Find where the given text appears and provide that cell's center as (x, y) coordinate. 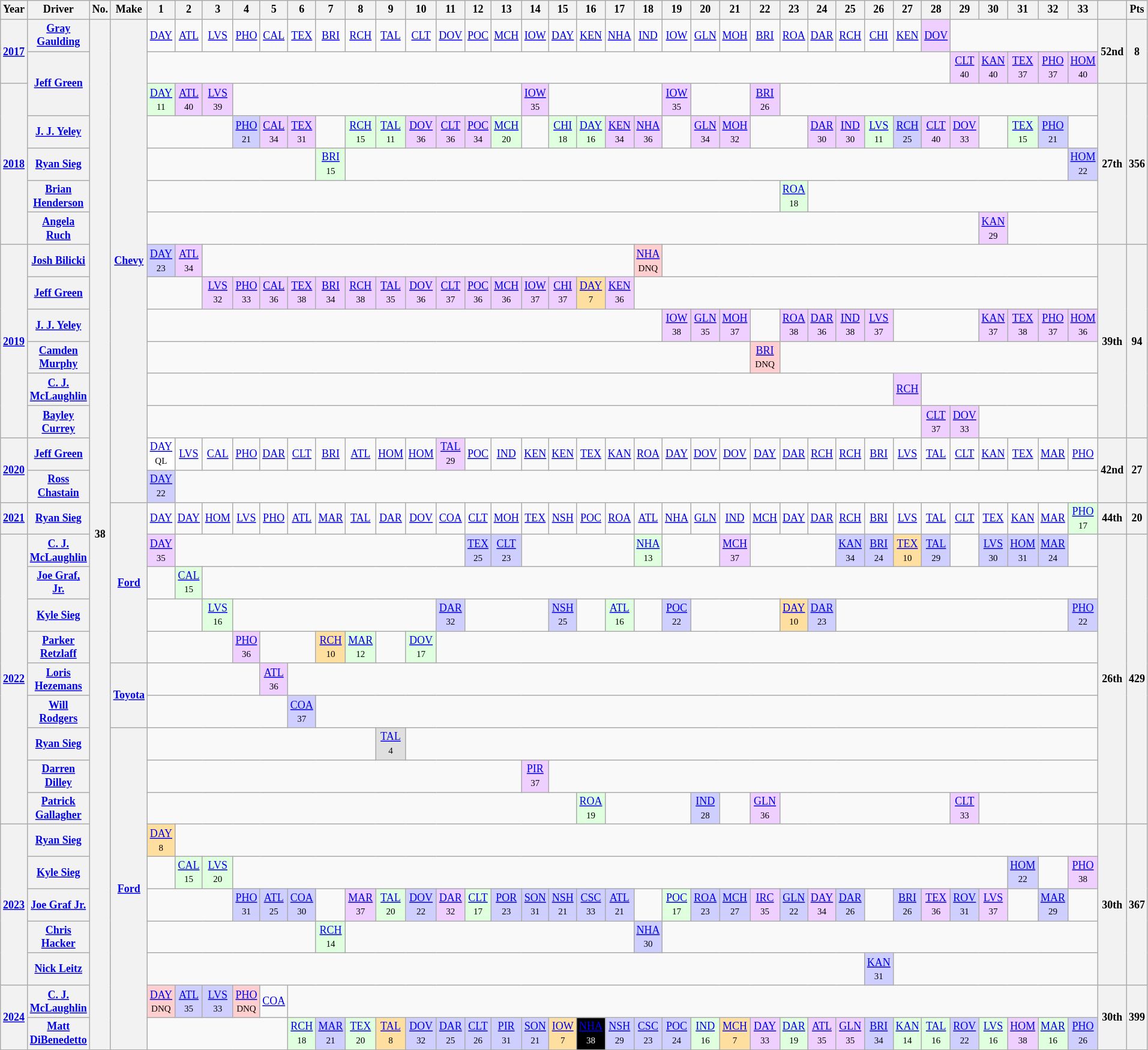
PHO36 (246, 647)
2019 (14, 341)
Chris Hacker (58, 937)
TAL8 (391, 1034)
DAR25 (451, 1034)
Pts (1137, 10)
42nd (1113, 470)
MAR24 (1053, 551)
PHO31 (246, 905)
GLN34 (705, 132)
Year (14, 10)
Angela Ruch (58, 229)
IOW7 (563, 1034)
TEX36 (936, 905)
POR23 (506, 905)
KEN36 (619, 293)
IOW37 (535, 293)
CLT36 (451, 132)
2018 (14, 164)
Brian Henderson (58, 196)
15 (563, 10)
POC17 (677, 905)
16 (591, 10)
17 (619, 10)
Darren Dilley (58, 776)
GLN22 (793, 905)
MAR12 (361, 647)
TEX31 (301, 132)
SON31 (535, 905)
CLT33 (965, 808)
2023 (14, 905)
ROA38 (793, 325)
DOV22 (421, 905)
DAR26 (850, 905)
RCH25 (907, 132)
TEX25 (478, 551)
TEX15 (1023, 132)
DAYQL (161, 454)
Parker Retzlaff (58, 647)
38 (100, 535)
44th (1113, 518)
POC22 (677, 615)
52nd (1113, 52)
KAN34 (850, 551)
27th (1113, 164)
28 (936, 10)
DAY8 (161, 841)
31 (1023, 10)
39th (1113, 341)
DAY34 (822, 905)
PHO17 (1083, 518)
LVS32 (217, 293)
CHI18 (563, 132)
HOM40 (1083, 68)
MCH36 (506, 293)
367 (1137, 905)
14 (535, 10)
TAL4 (391, 744)
NSH29 (619, 1034)
2 (188, 10)
MOH37 (735, 325)
BRI 24 (879, 551)
ROA23 (705, 905)
CHI (879, 35)
DAR36 (822, 325)
Gray Gaulding (58, 35)
ROV22 (965, 1034)
19 (677, 10)
2022 (14, 679)
2024 (14, 1018)
RCH10 (331, 647)
KAN29 (993, 229)
IND16 (705, 1034)
TAL20 (391, 905)
DOV32 (421, 1034)
MAR29 (1053, 905)
2021 (14, 518)
Josh Bilicki (58, 261)
DAYDNQ (161, 1001)
23 (793, 10)
ATL36 (274, 679)
CAL34 (274, 132)
DAY16 (591, 132)
13 (506, 10)
Make (128, 10)
PHO33 (246, 293)
LVS30 (993, 551)
CLT17 (478, 905)
Bayley Currey (58, 422)
MAR37 (361, 905)
Chevy (128, 260)
MOH32 (735, 132)
22 (765, 10)
IND28 (705, 808)
11 (451, 10)
NHA36 (648, 132)
No. (100, 10)
Loris Hezemans (58, 679)
NSH25 (563, 615)
21 (735, 10)
7 (331, 10)
10 (421, 10)
PIR31 (506, 1034)
KAN14 (907, 1034)
DAY7 (591, 293)
MAR21 (331, 1034)
Driver (58, 10)
LVS39 (217, 100)
DAR23 (822, 615)
MCH20 (506, 132)
PHO26 (1083, 1034)
2017 (14, 52)
IND38 (850, 325)
PHO22 (1083, 615)
Patrick Gallagher (58, 808)
KAN40 (993, 68)
DAY33 (765, 1034)
MCH27 (735, 905)
6 (301, 10)
ATL16 (619, 615)
TEX10 (907, 551)
9 (391, 10)
Joe Graf, Jr. (58, 583)
LVS33 (217, 1001)
COA37 (301, 712)
12 (478, 10)
LVS20 (217, 872)
33 (1083, 10)
PHODNQ (246, 1001)
KEN34 (619, 132)
429 (1137, 679)
RCH38 (361, 293)
CAL36 (274, 293)
Matt DiBenedetto (58, 1034)
ROA18 (793, 196)
DAR19 (793, 1034)
ROA19 (591, 808)
HOM38 (1023, 1034)
GLN 36 (765, 808)
DAY11 (161, 100)
IND30 (850, 132)
Ross Chastain (58, 486)
TAL16 (936, 1034)
TEX37 (1023, 68)
DAY35 (161, 551)
CLT23 (506, 551)
SON21 (535, 1034)
TAL35 (391, 293)
IRC35 (765, 905)
4 (246, 10)
CLT26 (478, 1034)
30 (993, 10)
MCH7 (735, 1034)
COA30 (301, 905)
ROV31 (965, 905)
Camden Murphy (58, 358)
NSH (563, 518)
29 (965, 10)
2020 (14, 470)
26 (879, 10)
POC36 (478, 293)
25 (850, 10)
24 (822, 10)
TAL11 (391, 132)
BRIDNQ (765, 358)
356 (1137, 164)
5 (274, 10)
26th (1113, 679)
399 (1137, 1018)
NHA30 (648, 937)
BRI15 (331, 164)
94 (1137, 341)
MAR16 (1053, 1034)
DAY23 (161, 261)
ATL34 (188, 261)
IOW38 (677, 325)
CSC23 (648, 1034)
ATL21 (619, 905)
MCH37 (735, 551)
HOM31 (1023, 551)
POC34 (478, 132)
ATL25 (274, 905)
ATL40 (188, 100)
DAR30 (822, 132)
Nick Leitz (58, 969)
RCH14 (331, 937)
Toyota (128, 695)
RCH15 (361, 132)
CHI37 (563, 293)
NHA38 (591, 1034)
HOM36 (1083, 325)
DAY10 (793, 615)
RCH18 (301, 1034)
TEX20 (361, 1034)
NHADNQ (648, 261)
DAY22 (161, 486)
1 (161, 10)
POC24 (677, 1034)
PIR37 (535, 776)
LVS11 (879, 132)
NSH21 (563, 905)
NHA13 (648, 551)
32 (1053, 10)
KAN31 (879, 969)
Will Rodgers (58, 712)
PHO38 (1083, 872)
KAN37 (993, 325)
3 (217, 10)
Joe Graf Jr. (58, 905)
CSC33 (591, 905)
18 (648, 10)
DOV17 (421, 647)
